Provide the [X, Y] coordinate of the cell's center where the given text is located.  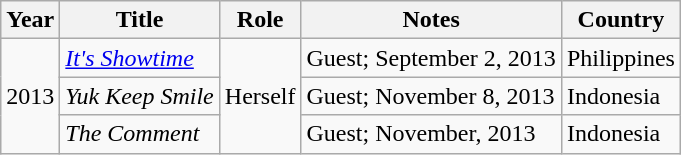
Philippines [620, 58]
It's Showtime [140, 58]
Role [260, 20]
Yuk Keep Smile [140, 96]
The Comment [140, 134]
Guest; September 2, 2013 [431, 58]
2013 [30, 96]
Herself [260, 96]
Year [30, 20]
Country [620, 20]
Guest; November, 2013 [431, 134]
Guest; November 8, 2013 [431, 96]
Title [140, 20]
Notes [431, 20]
